Capture the cell that displays the provided text and extract its (x, y) central coordinate. 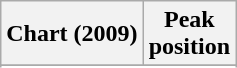
Chart (2009) (72, 34)
Peakposition (189, 34)
